Scan for the cell matching the given text and deliver its [x, y] coordinate at center. 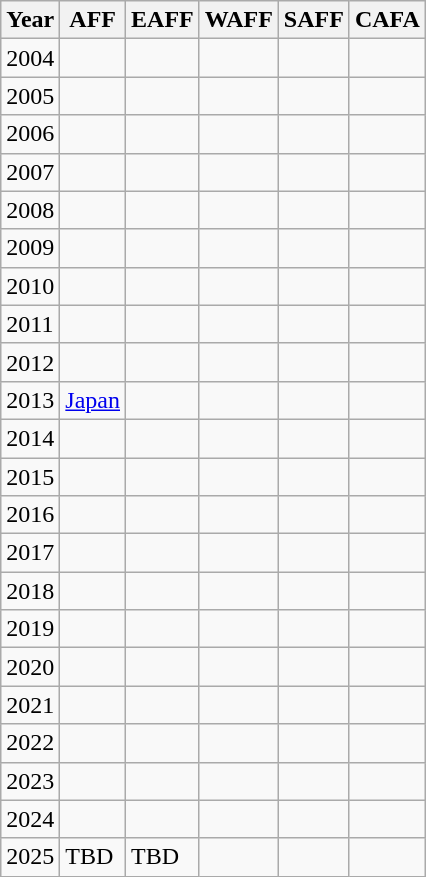
2006 [30, 134]
2008 [30, 210]
2023 [30, 781]
2020 [30, 667]
2013 [30, 400]
EAFF [163, 20]
2009 [30, 248]
2012 [30, 362]
SAFF [314, 20]
CAFA [387, 20]
2010 [30, 286]
2019 [30, 629]
2024 [30, 819]
2018 [30, 591]
Year [30, 20]
AFF [93, 20]
WAFF [238, 20]
2025 [30, 857]
2014 [30, 438]
2011 [30, 324]
2021 [30, 705]
2005 [30, 96]
2007 [30, 172]
2015 [30, 477]
Japan [93, 400]
2016 [30, 515]
2017 [30, 553]
2004 [30, 58]
2022 [30, 743]
